Search for the cell housing the specified text and yield its (x, y) center coordinate. 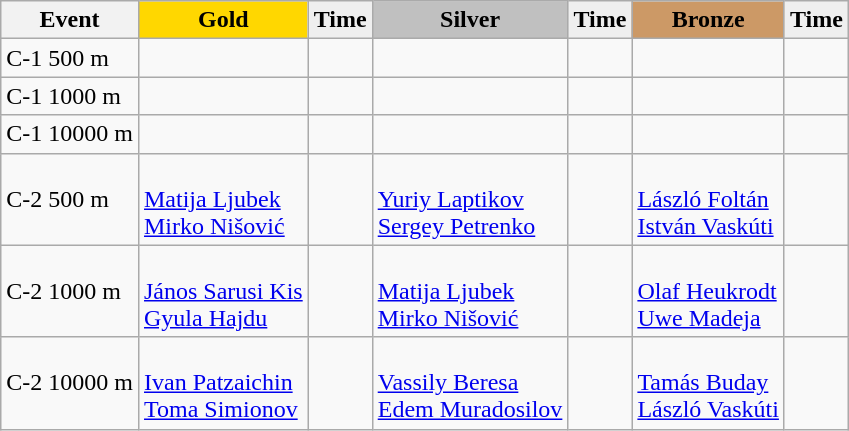
Yuriy LaptikovSergey Petrenko (470, 199)
C-2 1000 m (70, 291)
C-2 500 m (70, 199)
János Sarusi KisGyula Hajdu (223, 291)
C-1 10000 m (70, 134)
László FoltánIstván Vaskúti (708, 199)
C-1 500 m (70, 58)
C-1 1000 m (70, 96)
Vassily BeresaEdem Muradosilov (470, 383)
C-2 10000 m (70, 383)
Silver (470, 20)
Event (70, 20)
Bronze (708, 20)
Gold (223, 20)
Olaf HeukrodtUwe Madeja (708, 291)
Ivan PatzaichinToma Simionov (223, 383)
Tamás BudayLászló Vaskúti (708, 383)
